Identify which cell holds the provided text, then report its (X, Y) central coordinate. 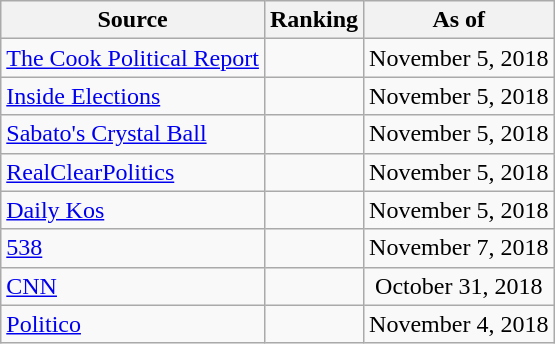
Ranking (314, 20)
RealClearPolitics (133, 172)
Daily Kos (133, 210)
November 4, 2018 (459, 324)
Sabato's Crystal Ball (133, 134)
October 31, 2018 (459, 286)
The Cook Political Report (133, 58)
538 (133, 248)
November 7, 2018 (459, 248)
As of (459, 20)
CNN (133, 286)
Inside Elections (133, 96)
Source (133, 20)
Politico (133, 324)
